Return the (x, y) coordinate for the center point of the cell that contains the specified text.  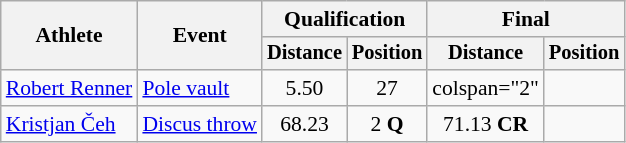
Robert Renner (70, 88)
68.23 (304, 124)
71.13 CR (486, 124)
Kristjan Čeh (70, 124)
Final (526, 19)
Discus throw (200, 124)
Pole vault (200, 88)
Qualification (344, 19)
colspan="2" (486, 88)
27 (387, 88)
Event (200, 36)
2 Q (387, 124)
Athlete (70, 36)
5.50 (304, 88)
